Determine the (x, y) coordinate at the center of the cell enclosing the given text.  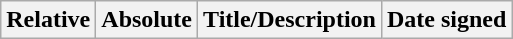
Title/Description (290, 20)
Date signed (446, 20)
Relative (48, 20)
Absolute (147, 20)
